Detect which cell encompasses the target text, then output its (x, y) center coordinate. 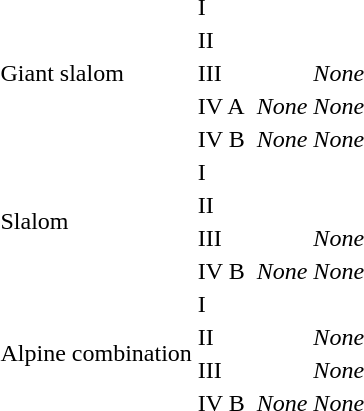
IV A (221, 106)
